Provide the (x, y) coordinate of the cell's center where the given text is located.  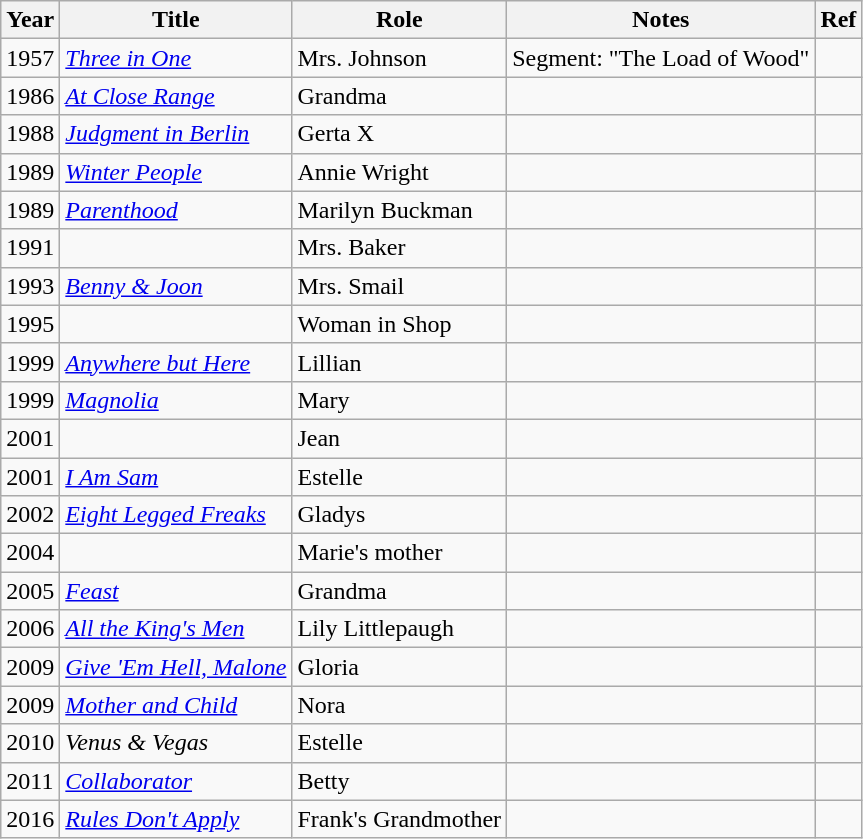
Frank's Grandmother (400, 819)
Annie Wright (400, 172)
Nora (400, 705)
2004 (30, 553)
Mrs. Smail (400, 286)
Mary (400, 400)
2006 (30, 629)
1993 (30, 286)
Segment: "The Load of Wood" (661, 58)
Benny & Joon (176, 286)
Magnolia (176, 400)
1991 (30, 248)
Woman in Shop (400, 324)
1995 (30, 324)
Mrs. Johnson (400, 58)
I Am Sam (176, 477)
Marilyn Buckman (400, 210)
2016 (30, 819)
Winter People (176, 172)
Ref (838, 20)
Venus & Vegas (176, 743)
Year (30, 20)
At Close Range (176, 96)
1986 (30, 96)
2002 (30, 515)
Role (400, 20)
Mrs. Baker (400, 248)
Anywhere but Here (176, 362)
Gerta X (400, 134)
Lillian (400, 362)
Gloria (400, 667)
Marie's mother (400, 553)
Jean (400, 438)
Parenthood (176, 210)
Feast (176, 591)
2010 (30, 743)
Give 'Em Hell, Malone (176, 667)
Judgment in Berlin (176, 134)
Eight Legged Freaks (176, 515)
Title (176, 20)
Gladys (400, 515)
1988 (30, 134)
Mother and Child (176, 705)
All the King's Men (176, 629)
Collaborator (176, 781)
Notes (661, 20)
Three in One (176, 58)
1957 (30, 58)
2005 (30, 591)
Lily Littlepaugh (400, 629)
Rules Don't Apply (176, 819)
2011 (30, 781)
Betty (400, 781)
